For the text-containing cell, return its midpoint in (x, y) coordinate format. 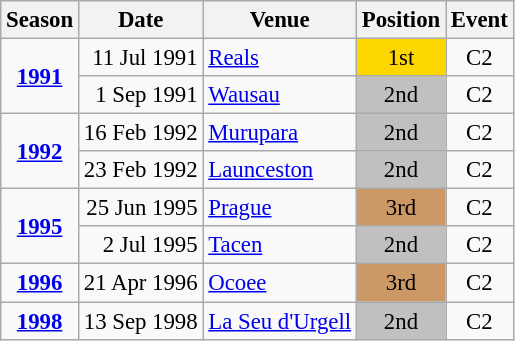
1992 (40, 152)
16 Feb 1992 (140, 133)
25 Jun 1995 (140, 208)
Date (140, 20)
Position (400, 20)
21 Apr 1996 (140, 283)
Prague (280, 208)
1995 (40, 226)
Wausau (280, 95)
Ocoee (280, 283)
Tacen (280, 245)
Event (480, 20)
Venue (280, 20)
23 Feb 1992 (140, 170)
11 Jul 1991 (140, 58)
2 Jul 1995 (140, 245)
La Seu d'Urgell (280, 321)
1st (400, 58)
13 Sep 1998 (140, 321)
1996 (40, 283)
1991 (40, 76)
Murupara (280, 133)
1998 (40, 321)
Launceston (280, 170)
Season (40, 20)
1 Sep 1991 (140, 95)
Reals (280, 58)
